Find where the given text appears and provide that cell's center as (x, y) coordinate. 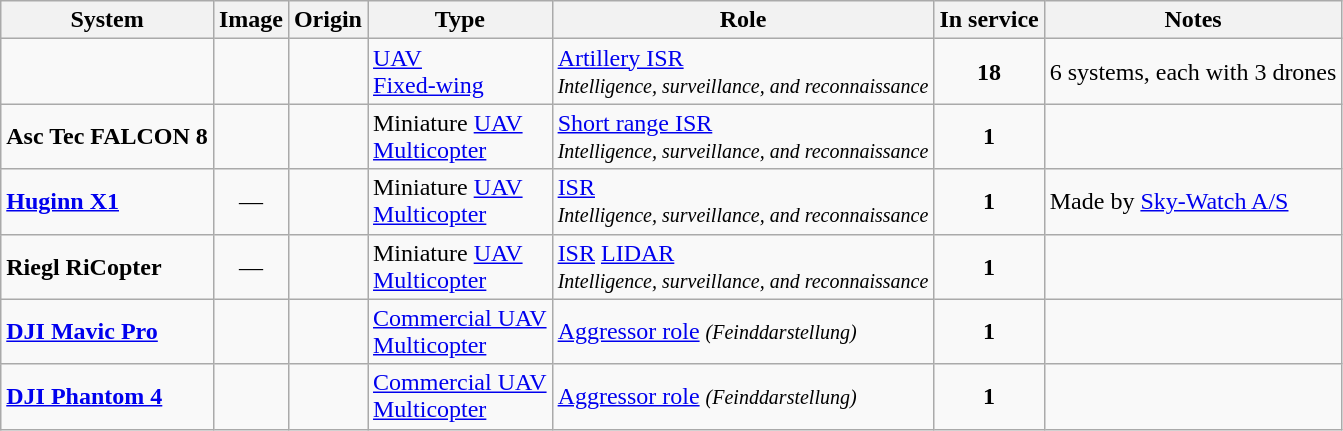
ISRIntelligence, surveillance, and reconnaissance (743, 202)
ISR LIDARIntelligence, surveillance, and reconnaissance (743, 266)
Type (460, 20)
Asc Tec FALCON 8 (108, 136)
Role (743, 20)
Origin (328, 20)
Riegl RiCopter (108, 266)
UAVFixed-wing (460, 72)
Huginn X1 (108, 202)
Made by Sky-Watch A/S (1193, 202)
6 systems, each with 3 drones (1193, 72)
Image (250, 20)
Artillery ISRIntelligence, surveillance, and reconnaissance (743, 72)
DJI Phantom 4 (108, 396)
Short range ISRIntelligence, surveillance, and reconnaissance (743, 136)
DJI Mavic Pro (108, 332)
In service (989, 20)
18 (989, 72)
System (108, 20)
Notes (1193, 20)
